From the cell containing the given text, extract its center point as [x, y] coordinate. 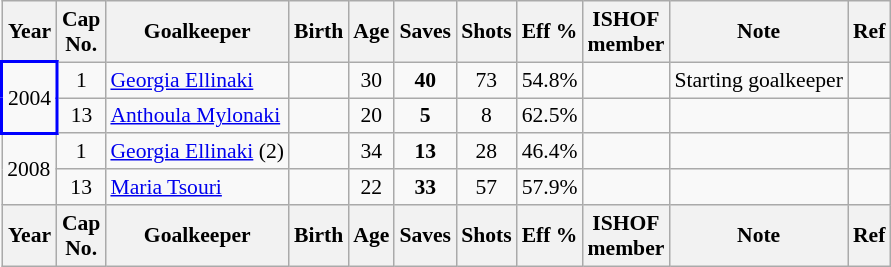
Georgia Ellinaki [197, 80]
2004 [30, 98]
33 [425, 187]
73 [486, 80]
57 [486, 187]
2008 [30, 170]
40 [425, 80]
54.8% [550, 80]
22 [371, 187]
46.4% [550, 152]
Maria Tsouri [197, 187]
34 [371, 152]
62.5% [550, 116]
20 [371, 116]
8 [486, 116]
57.9% [550, 187]
5 [425, 116]
Anthoula Mylonaki [197, 116]
30 [371, 80]
Starting goalkeeper [758, 80]
Georgia Ellinaki (2) [197, 152]
28 [486, 152]
